Locate the cell with the specified text and output its (X, Y) center coordinate. 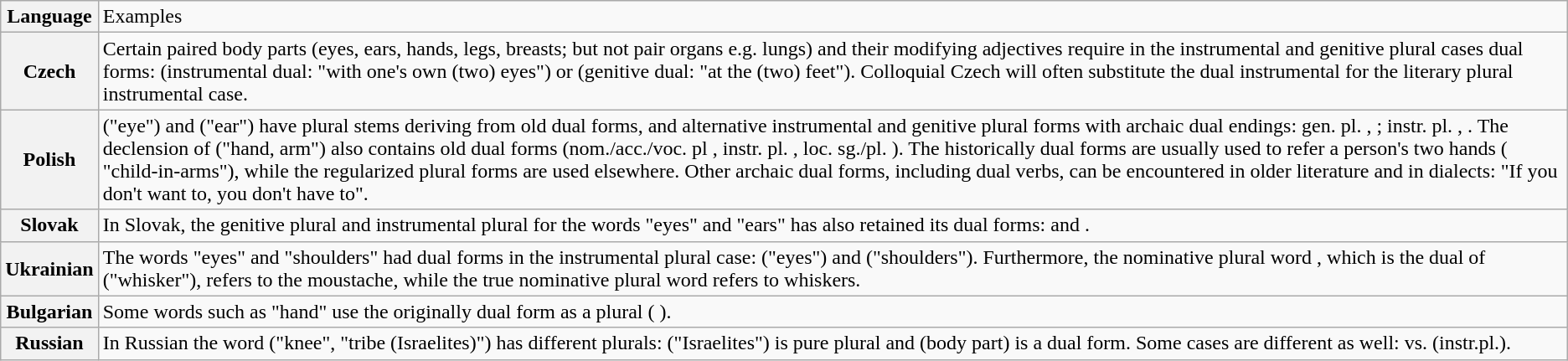
Some words such as "hand" use the originally dual form as a plural ( ). (833, 312)
Examples (833, 17)
Polish (49, 159)
Ukrainian (49, 268)
Bulgarian (49, 312)
Slovak (49, 225)
Language (49, 17)
In Slovak, the genitive plural and instrumental plural for the words "eyes" and "ears" has also retained its dual forms: and . (833, 225)
Russian (49, 343)
Czech (49, 71)
